Pinpoint the cell where the given text exists, returning its (X, Y) midpoint coordinate. 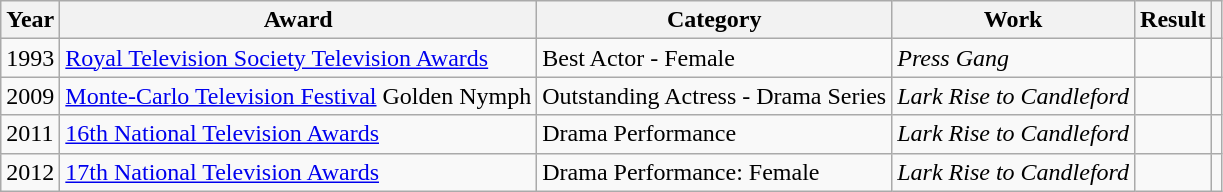
Award (298, 20)
Drama Performance: Female (714, 172)
Press Gang (1014, 58)
16th National Television Awards (298, 134)
Result (1173, 20)
Monte-Carlo Television Festival Golden Nymph (298, 96)
Royal Television Society Television Awards (298, 58)
2012 (30, 172)
Outstanding Actress - Drama Series (714, 96)
2011 (30, 134)
Category (714, 20)
Best Actor - Female (714, 58)
Work (1014, 20)
Drama Performance (714, 134)
2009 (30, 96)
Year (30, 20)
17th National Television Awards (298, 172)
1993 (30, 58)
